For the text-containing cell, return its midpoint in [X, Y] coordinate format. 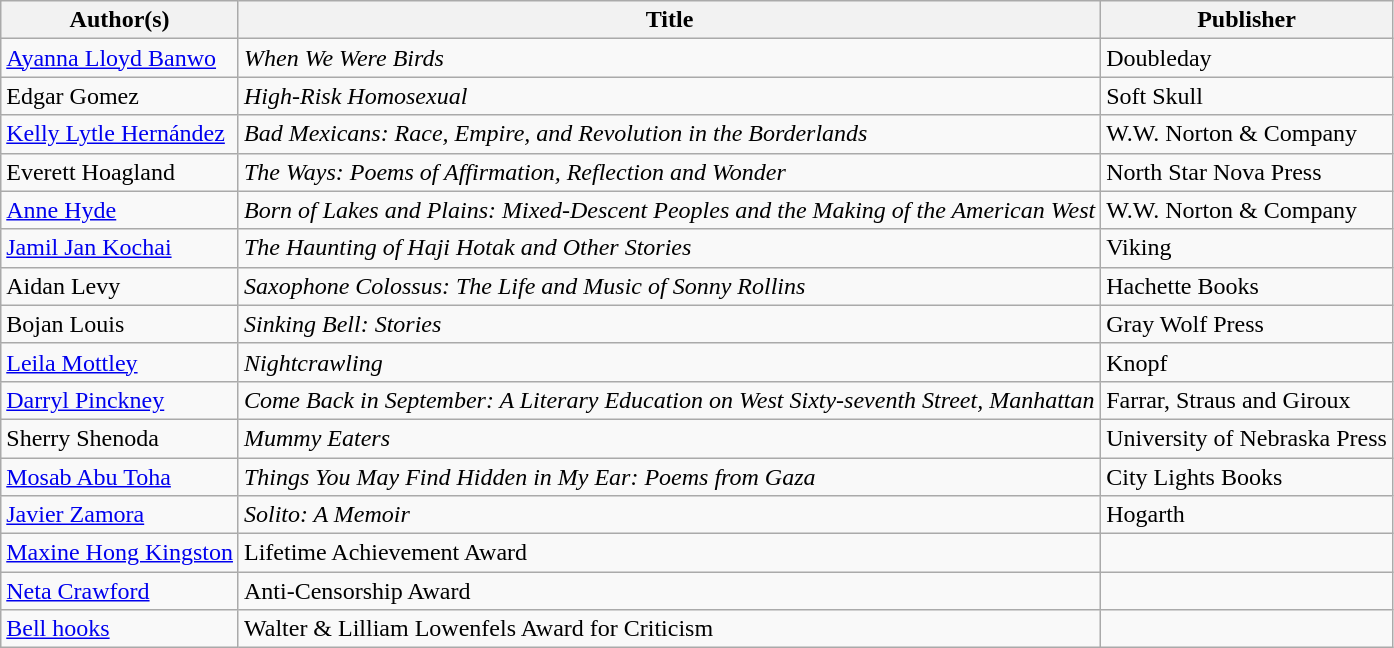
Farrar, Straus and Giroux [1247, 400]
Aidan Levy [120, 286]
Edgar Gomez [120, 96]
Viking [1247, 248]
Sherry Shenoda [120, 438]
Born of Lakes and Plains: Mixed-Descent Peoples and the Making of the American West [669, 210]
Author(s) [120, 20]
Everett Hoagland [120, 172]
Anne Hyde [120, 210]
The Haunting of Haji Hotak and Other Stories [669, 248]
Kelly Lytle Hernández [120, 134]
Solito: A Memoir [669, 515]
Bad Mexicans: Race, Empire, and Revolution in the Borderlands [669, 134]
Sinking Bell: Stories [669, 324]
Knopf [1247, 362]
Leila Mottley [120, 362]
Jamil Jan Kochai [120, 248]
Things You May Find Hidden in My Ear: Poems from Gaza [669, 477]
Lifetime Achievement Award [669, 553]
Title [669, 20]
Saxophone Colossus: The Life and Music of Sonny Rollins [669, 286]
Publisher [1247, 20]
Javier Zamora [120, 515]
Come Back in September: A Literary Education on West Sixty-seventh Street, Manhattan [669, 400]
Doubleday [1247, 58]
Maxine Hong Kingston [120, 553]
Neta Crawford [120, 591]
Mummy Eaters [669, 438]
North Star Nova Press [1247, 172]
Hogarth [1247, 515]
Nightcrawling [669, 362]
Gray Wolf Press [1247, 324]
Soft Skull [1247, 96]
Bojan Louis [120, 324]
University of Nebraska Press [1247, 438]
Anti-Censorship Award [669, 591]
Darryl Pinckney [120, 400]
Ayanna Lloyd Banwo [120, 58]
When We Were Birds [669, 58]
Walter & Lilliam Lowenfels Award for Criticism [669, 629]
Bell hooks [120, 629]
City Lights Books [1247, 477]
Mosab Abu Toha [120, 477]
High-Risk Homosexual [669, 96]
Hachette Books [1247, 286]
The Ways: Poems of Affirmation, Reflection and Wonder [669, 172]
